Provide the [x, y] coordinate of the cell's center where the given text is located.  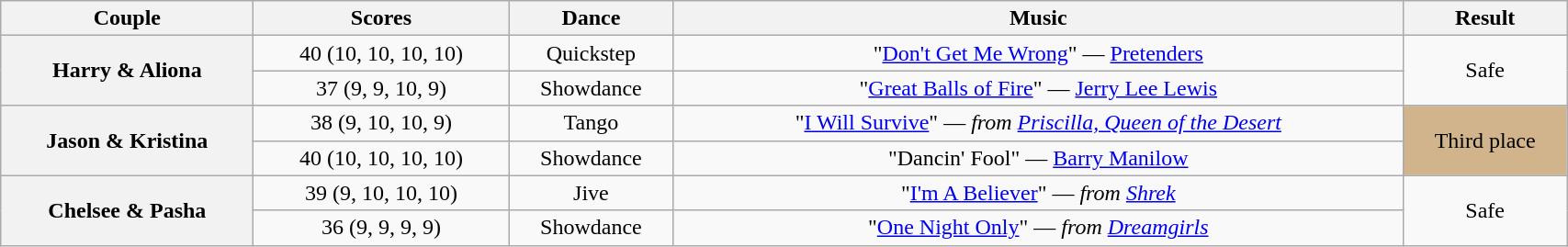
Result [1485, 18]
39 (9, 10, 10, 10) [381, 193]
Dance [592, 18]
Quickstep [592, 53]
Scores [381, 18]
37 (9, 9, 10, 9) [381, 88]
Third place [1485, 140]
Tango [592, 123]
"Great Balls of Fire" — Jerry Lee Lewis [1038, 88]
Music [1038, 18]
Couple [127, 18]
"I'm A Believer" — from Shrek [1038, 193]
"One Night Only" — from Dreamgirls [1038, 228]
38 (9, 10, 10, 9) [381, 123]
Jason & Kristina [127, 140]
Harry & Aliona [127, 71]
"Don't Get Me Wrong" — Pretenders [1038, 53]
"I Will Survive" — from Priscilla, Queen of the Desert [1038, 123]
36 (9, 9, 9, 9) [381, 228]
Chelsee & Pasha [127, 210]
Jive [592, 193]
"Dancin' Fool" — Barry Manilow [1038, 158]
